From the cell containing the given text, extract its center point as (X, Y) coordinate. 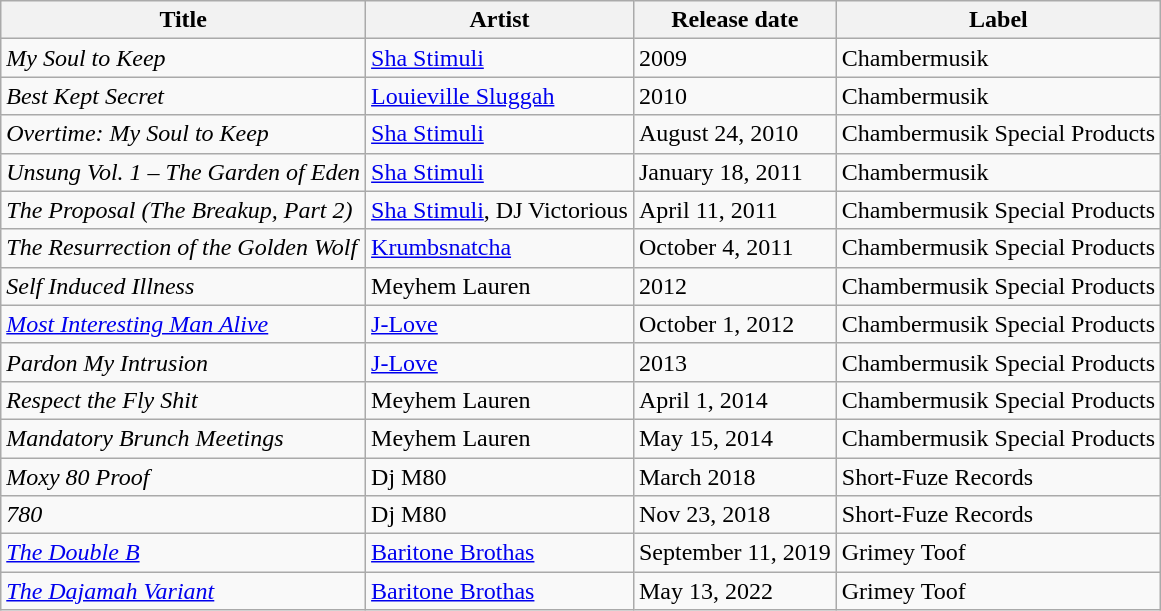
2009 (734, 58)
2012 (734, 286)
October 1, 2012 (734, 324)
Label (998, 20)
The Proposal (The Breakup, Part 2) (184, 210)
October 4, 2011 (734, 248)
780 (184, 515)
Pardon My Intrusion (184, 362)
The Resurrection of the Golden Wolf (184, 248)
August 24, 2010 (734, 134)
Overtime: My Soul to Keep (184, 134)
Nov 23, 2018 (734, 515)
Self Induced Illness (184, 286)
Unsung Vol. 1 – The Garden of Eden (184, 172)
Best Kept Secret (184, 96)
April 1, 2014 (734, 400)
January 18, 2011 (734, 172)
2010 (734, 96)
My Soul to Keep (184, 58)
The Dajamah Variant (184, 591)
April 11, 2011 (734, 210)
Moxy 80 Proof (184, 477)
Title (184, 20)
May 13, 2022 (734, 591)
2013 (734, 362)
Sha Stimuli, DJ Victorious (500, 210)
September 11, 2019 (734, 553)
Artist (500, 20)
Mandatory Brunch Meetings (184, 438)
Most Interesting Man Alive (184, 324)
Release date (734, 20)
Respect the Fly Shit (184, 400)
Louieville Sluggah (500, 96)
The Double B (184, 553)
March 2018 (734, 477)
May 15, 2014 (734, 438)
Krumbsnatcha (500, 248)
